Extract the (X, Y) coordinate from the center of the cell holding the provided text.  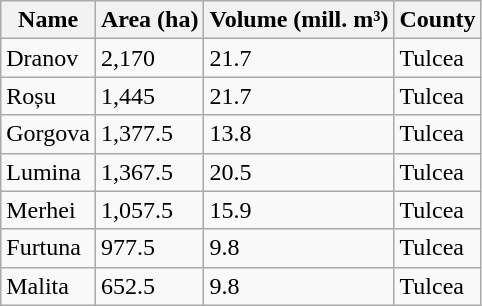
Gorgova (48, 134)
20.5 (299, 172)
Merhei (48, 210)
13.8 (299, 134)
County (438, 20)
2,170 (150, 58)
1,057.5 (150, 210)
1,445 (150, 96)
1,377.5 (150, 134)
Malita (48, 286)
652.5 (150, 286)
Lumina (48, 172)
Furtuna (48, 248)
Area (ha) (150, 20)
977.5 (150, 248)
Dranov (48, 58)
Name (48, 20)
15.9 (299, 210)
Roșu (48, 96)
Volume (mill. m³) (299, 20)
1,367.5 (150, 172)
